Find where the given text appears and provide that cell's center as (X, Y) coordinate. 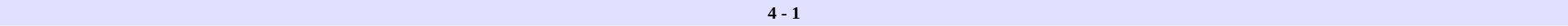
4 - 1 (784, 13)
